Search for the cell housing the specified text and yield its (X, Y) center coordinate. 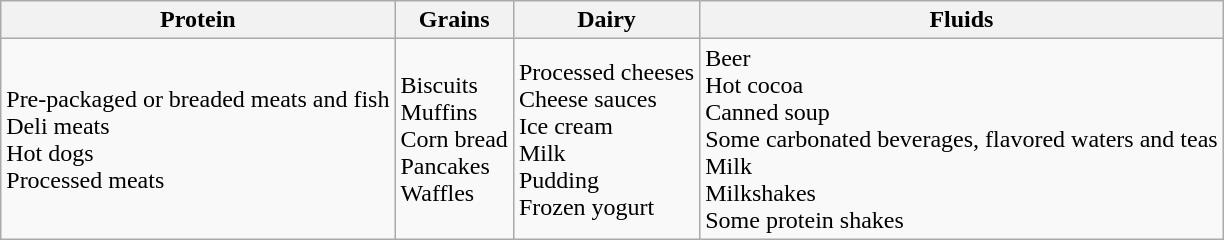
Dairy (606, 20)
Protein (198, 20)
Pre-packaged or breaded meats and fishDeli meatsHot dogsProcessed meats (198, 139)
Grains (454, 20)
Processed cheesesCheese saucesIce creamMilkPuddingFrozen yogurt (606, 139)
BeerHot cocoaCanned soupSome carbonated beverages, flavored waters and teasMilkMilkshakesSome protein shakes (962, 139)
Fluids (962, 20)
BiscuitsMuffinsCorn breadPancakesWaffles (454, 139)
